Identify which cell holds the provided text, then report its [X, Y] central coordinate. 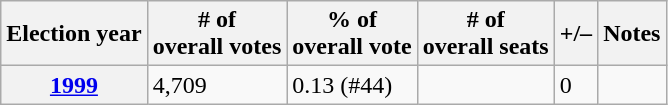
0.13 (#44) [352, 85]
Election year [74, 34]
0 [576, 85]
# ofoverall votes [217, 34]
% ofoverall vote [352, 34]
Notes [632, 34]
# ofoverall seats [486, 34]
1999 [74, 85]
4,709 [217, 85]
+/– [576, 34]
